From the cell containing the given text, extract its center point as (x, y) coordinate. 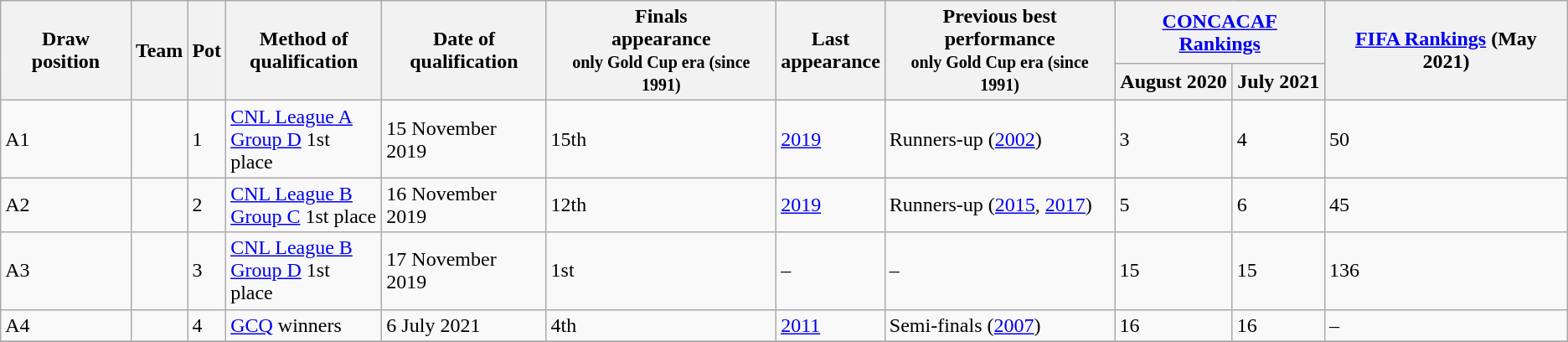
July 2021 (1278, 82)
Pot (207, 50)
12th (662, 205)
16 November 2019 (464, 205)
2011 (831, 325)
15th (662, 139)
Method ofqualification (304, 50)
A3 (66, 271)
136 (1447, 271)
Runners-up (2002) (1000, 139)
Date ofqualification (464, 50)
1st (662, 271)
Semi-finals (2007) (1000, 325)
4th (662, 325)
17 November 2019 (464, 271)
Team (159, 50)
Finalsappearanceonly Gold Cup era (since 1991) (662, 50)
45 (1447, 205)
15 November 2019 (464, 139)
Previous bestperformanceonly Gold Cup era (since 1991) (1000, 50)
A4 (66, 325)
Runners-up (2015, 2017) (1000, 205)
5 (1173, 205)
6 July 2021 (464, 325)
CONCACAF Rankings (1220, 32)
Draw position (66, 50)
2 (207, 205)
FIFA Rankings (May 2021) (1447, 50)
50 (1447, 139)
CNL League AGroup D 1st place (304, 139)
6 (1278, 205)
GCQ winners (304, 325)
August 2020 (1173, 82)
1 (207, 139)
A2 (66, 205)
CNL League BGroup C 1st place (304, 205)
Lastappearance (831, 50)
A1 (66, 139)
CNL League BGroup D 1st place (304, 271)
